Find where the given text appears and provide that cell's center as (x, y) coordinate. 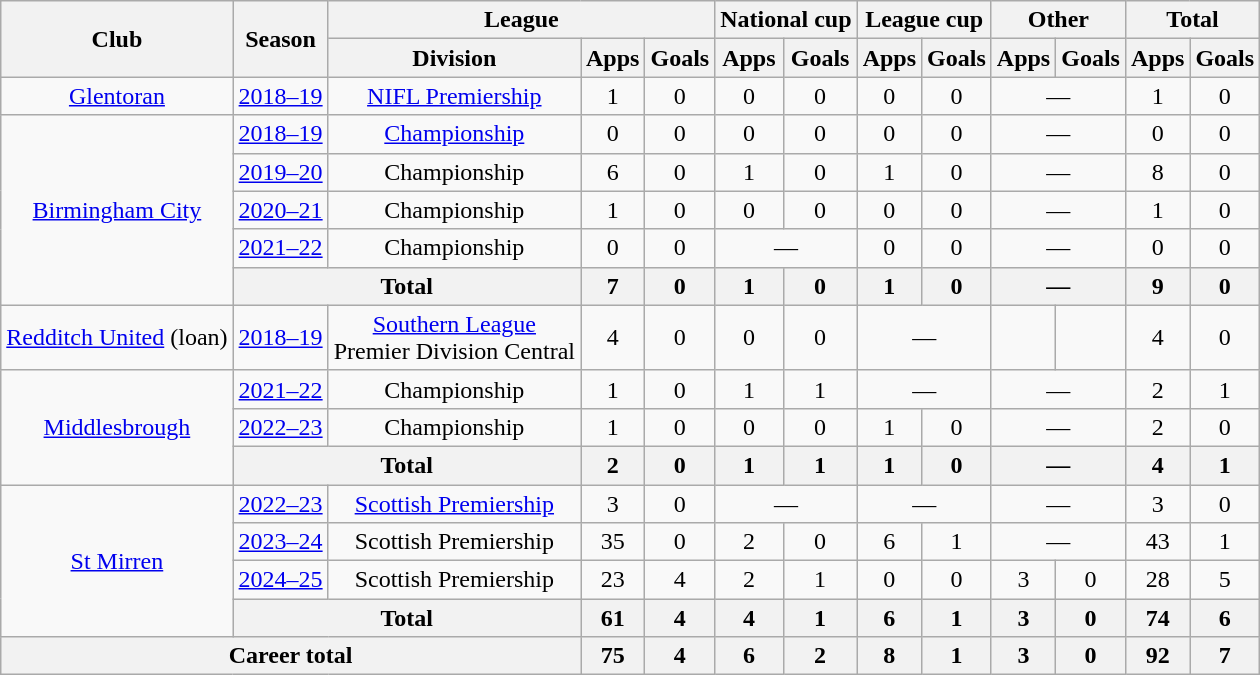
League cup (924, 20)
Other (1058, 20)
St Mirren (117, 560)
5 (1225, 580)
9 (1157, 286)
Southern LeaguePremier Division Central (454, 338)
43 (1157, 542)
2024–25 (280, 580)
Birmingham City (117, 210)
Season (280, 39)
Glentoran (117, 96)
NIFL Premiership (454, 96)
Middlesbrough (117, 427)
2019–20 (280, 172)
2020–21 (280, 210)
75 (612, 656)
28 (1157, 580)
League (522, 20)
Redditch United (loan) (117, 338)
74 (1157, 618)
National cup (786, 20)
92 (1157, 656)
Division (454, 58)
Club (117, 39)
Career total (291, 656)
61 (612, 618)
2023–24 (280, 542)
35 (612, 542)
23 (612, 580)
